Return the [X, Y] coordinate for the center point of the cell that contains the specified text.  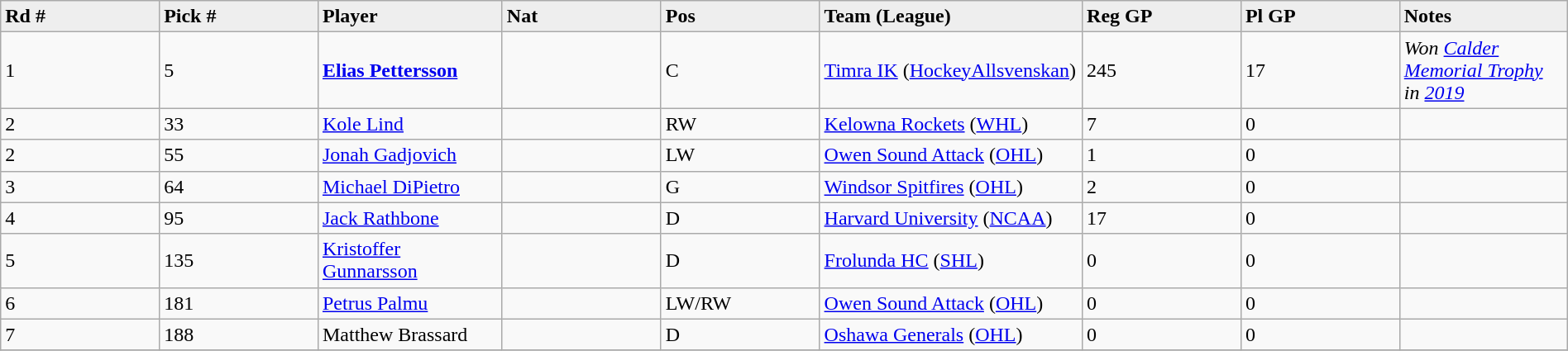
Frolunda HC (SHL) [951, 261]
181 [239, 303]
Notes [1484, 17]
Timra IK (HockeyAllsvenskan) [951, 70]
Harvard University (NCAA) [951, 218]
G [740, 187]
6 [80, 303]
Michael DiPietro [410, 187]
Matthew Brassard [410, 334]
Team (League) [951, 17]
Oshawa Generals (OHL) [951, 334]
Pos [740, 17]
Petrus Palmu [410, 303]
Rd # [80, 17]
33 [239, 124]
Nat [581, 17]
Reg GP [1162, 17]
Pick # [239, 17]
Jonah Gadjovich [410, 155]
Kristoffer Gunnarsson [410, 261]
Kelowna Rockets (WHL) [951, 124]
Jack Rathbone [410, 218]
C [740, 70]
LW [740, 155]
LW/RW [740, 303]
Won Calder Memorial Trophy in 2019 [1484, 70]
Elias Pettersson [410, 70]
Windsor Spitfires (OHL) [951, 187]
RW [740, 124]
95 [239, 218]
Pl GP [1320, 17]
135 [239, 261]
3 [80, 187]
245 [1162, 70]
Player [410, 17]
4 [80, 218]
64 [239, 187]
55 [239, 155]
Kole Lind [410, 124]
188 [239, 334]
